Pinpoint the cell where the given text exists, returning its (X, Y) midpoint coordinate. 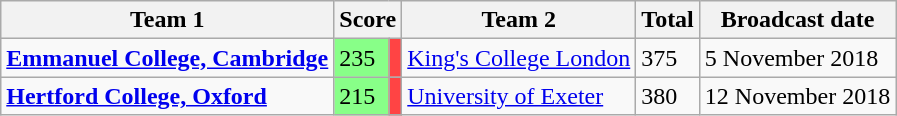
Broadcast date (797, 20)
King's College London (519, 58)
Emmanuel College, Cambridge (168, 58)
Team 1 (168, 20)
Total (668, 20)
Team 2 (519, 20)
375 (668, 58)
5 November 2018 (797, 58)
12 November 2018 (797, 96)
Hertford College, Oxford (168, 96)
215 (362, 96)
University of Exeter (519, 96)
Score (368, 20)
235 (362, 58)
380 (668, 96)
